Detect which cell encompasses the target text, then output its [X, Y] center coordinate. 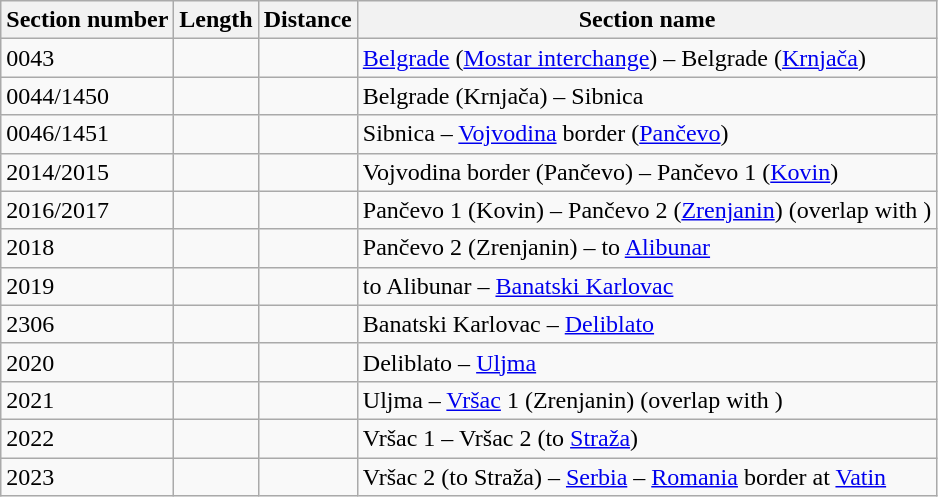
2016/2017 [88, 210]
Vojvodina border (Pančevo) – Pančevo 1 (Kovin) [647, 172]
Belgrade (Krnjača) – Sibnica [647, 96]
2018 [88, 248]
Uljma – Vršac 1 (Zrenjanin) (overlap with ) [647, 400]
to Alibunar – Banatski Karlovac [647, 286]
Banatski Karlovac – Deliblato [647, 324]
Vršac 2 (to Straža) – Serbia – Romania border at Vatin [647, 477]
2021 [88, 400]
Vršac 1 – Vršac 2 (to Straža) [647, 438]
Length [216, 20]
Deliblato – Uljma [647, 362]
Belgrade (Mostar interchange) – Belgrade (Krnjača) [647, 58]
Pančevo 2 (Zrenjanin) – to Alibunar [647, 248]
2019 [88, 286]
2020 [88, 362]
Sibnica – Vojvodina border (Pančevo) [647, 134]
0046/1451 [88, 134]
Section name [647, 20]
Section number [88, 20]
2014/2015 [88, 172]
0044/1450 [88, 96]
0043 [88, 58]
2023 [88, 477]
Pančevo 1 (Kovin) – Pančevo 2 (Zrenjanin) (overlap with ) [647, 210]
2022 [88, 438]
2306 [88, 324]
Distance [308, 20]
